Extract the [X, Y] coordinate from the center of the cell holding the provided text.  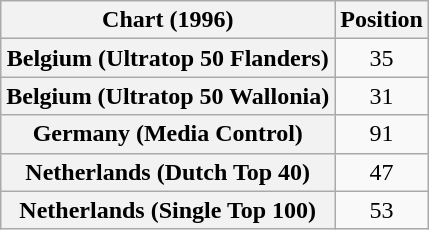
Belgium (Ultratop 50 Wallonia) [168, 96]
Germany (Media Control) [168, 134]
Chart (1996) [168, 20]
53 [382, 210]
Netherlands (Single Top 100) [168, 210]
47 [382, 172]
Belgium (Ultratop 50 Flanders) [168, 58]
35 [382, 58]
Netherlands (Dutch Top 40) [168, 172]
Position [382, 20]
31 [382, 96]
91 [382, 134]
